Search for the cell housing the specified text and yield its [X, Y] center coordinate. 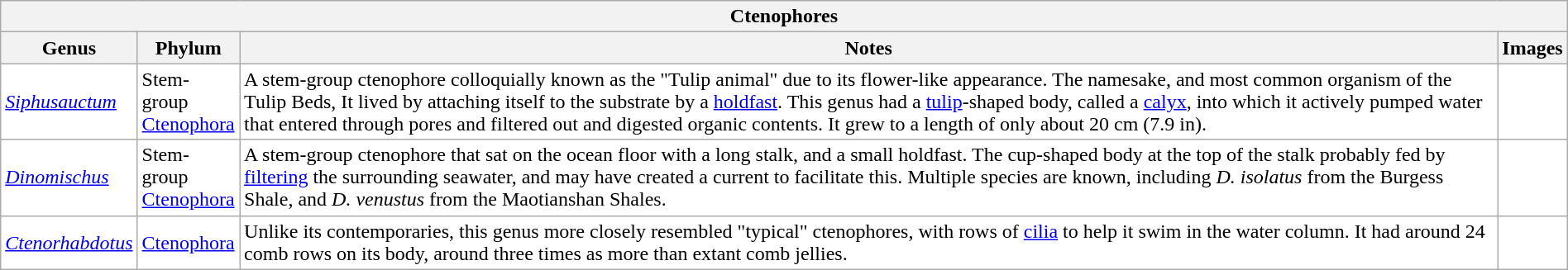
Ctenophora [189, 243]
Dinomischus [69, 178]
Images [1532, 48]
Ctenorhabdotus [69, 243]
Notes [868, 48]
Siphusauctum [69, 102]
Genus [69, 48]
Phylum [189, 48]
Ctenophores [784, 17]
